Capture the cell that displays the provided text and extract its (x, y) central coordinate. 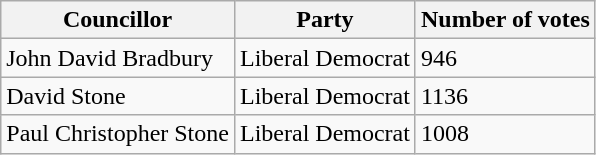
Paul Christopher Stone (118, 134)
946 (505, 58)
1008 (505, 134)
Councillor (118, 20)
1136 (505, 96)
John David Bradbury (118, 58)
David Stone (118, 96)
Number of votes (505, 20)
Party (324, 20)
